Search for the cell housing the specified text and yield its (X, Y) center coordinate. 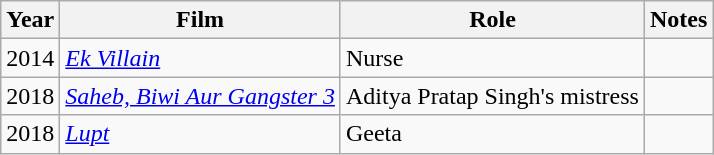
Notes (678, 20)
Nurse (492, 58)
Film (200, 20)
Saheb, Biwi Aur Gangster 3 (200, 96)
Year (30, 20)
Geeta (492, 134)
Ek Villain (200, 58)
Aditya Pratap Singh's mistress (492, 96)
Lupt (200, 134)
2014 (30, 58)
Role (492, 20)
